Detect which cell encompasses the target text, then output its (X, Y) center coordinate. 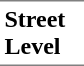
Street Level (42, 33)
